Scan for the cell matching the given text and deliver its [x, y] coordinate at center. 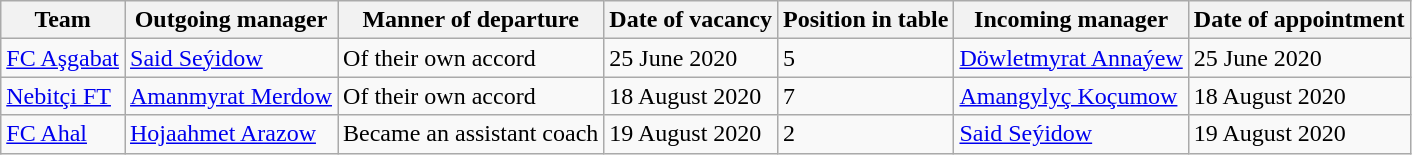
5 [866, 58]
2 [866, 134]
Amangylyç Koçumow [1071, 96]
Team [63, 20]
7 [866, 96]
Manner of departure [471, 20]
FC Aşgabat [63, 58]
Nebitçi FT [63, 96]
Incoming manager [1071, 20]
Hojaahmet Arazow [230, 134]
Became an assistant coach [471, 134]
Position in table [866, 20]
Outgoing manager [230, 20]
Döwletmyrat Annaýew [1071, 58]
Date of vacancy [691, 20]
FC Ahal [63, 134]
Amanmyrat Merdow [230, 96]
Date of appointment [1299, 20]
